For the text-containing cell, return its midpoint in (x, y) coordinate format. 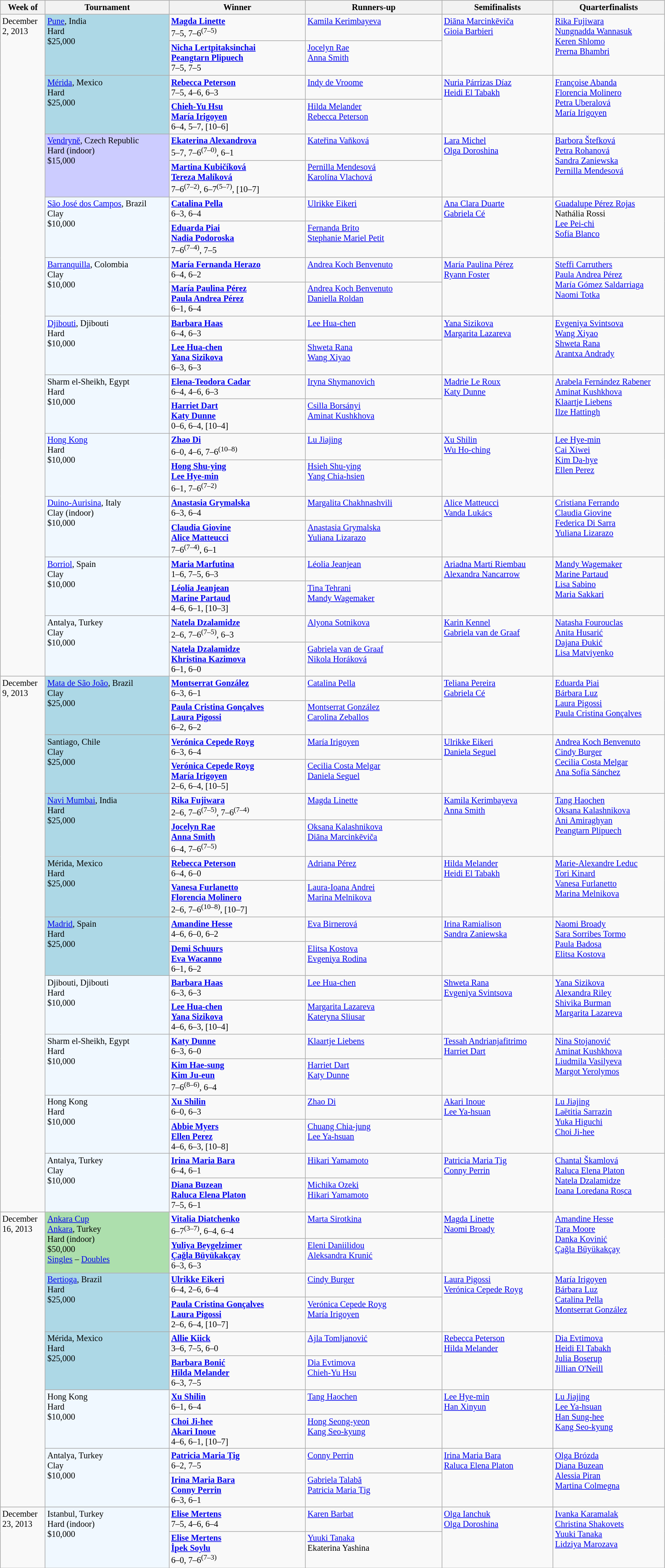
Evgeniya Svintsova Wang Xiyao Shweta Rana Arantxa Andrady (609, 345)
Madrid, Spain Hard $25,000 (108, 946)
Xu Shilin Wu Ho-ching (497, 464)
Fernanda Brito Stephanie Mariel Petit (374, 239)
Hsieh Shu-ying Yang Chia-hsien (374, 477)
Mata de São João, Brazil Clay $25,000 (108, 705)
Diana Buzean Raluca Elena Platon 7–5, 6–1 (238, 1195)
Barbara Bonić Hilda Melander 6–3, 7–5 (238, 1373)
Diāna Marcinkēviča Gioia Barbieri (497, 45)
Tina Tehrani Mandy Wagemaker (374, 598)
Akari Inoue Lee Ya-hsuan (497, 1124)
Demi Schuurs Eva Wacanno 6–1, 6–2 (238, 959)
Kateřina Vaňková (374, 147)
December 2, 2013 (23, 345)
Pune, India Hard $25,000 (108, 45)
Cecilia Costa Melgar Daniela Seguel (374, 776)
Chieh-Yu Hsu María Irigoyen 6–4, 5–7, [10–6] (238, 116)
Kim Hae-sung Kim Ju-eun 7–6(8–6), 6–4 (238, 1077)
Hilda Melander Rebecca Peterson (374, 116)
December 16, 2013 (23, 1360)
Mandy Wagemaker Marine Partaud Lisa Sabino Maria Sakkari (609, 586)
Jocelyn Rae Anna Smith 6–4, 7–6(7–5) (238, 838)
Magda Linette Naomi Broady (497, 1242)
Arabela Fernández Rabener Aminat Kushkhova Klaartje Liebens Ilze Hattingh (609, 403)
Ana Clara Duarte Gabriela Cé (497, 227)
Elise Mertens İpek Soylu 6–0, 7–6(7–3) (238, 1549)
Maria Marfutina 1–6, 7–5, 6–3 (238, 569)
Verónica Cepede Royg María Irigoyen 2–6, 6–4, [10–5] (238, 776)
Jocelyn Rae Anna Smith (374, 58)
Anastasia Grymalska 6–3, 6–4 (238, 508)
Week of (23, 7)
Cindy Burger (374, 1285)
Hilda Melander Heidi El Tabakh (497, 887)
Lu Jiajing (374, 446)
Dia Evtimova Heidi El Tabakh Julia Boserup Jillian O'Neill (609, 1361)
Vitalia Diatchenko 6–7(3–7), 6–4, 6–4 (238, 1225)
Nuria Párrizas Díaz Heidi El Tabakh (497, 104)
Navi Mumbai, India Hard $25,000 (108, 825)
Winner (238, 7)
Teliana Pereira Gabriela Cé (497, 705)
Klaartje Liebens (374, 1046)
Naomi Broady Sara Sorribes Tormo Paula Badosa Elitsa Kostova (609, 946)
Gabriela Talabă Patricia Maria Țig (374, 1490)
Alyona Sotnikova (374, 629)
Paula Cristina Gonçalves Laura Pigossi 6–2, 6–2 (238, 717)
Irina Maria Bara Conny Perrin 6–3, 6–1 (238, 1490)
December 9, 2013 (23, 944)
Catalina Pella 6–3, 6–4 (238, 209)
Conny Perrin (374, 1460)
Lu Jiajing Laëtitia Sarrazin Yuka Higuchi Choi Ji-hee (609, 1124)
Csilla Borsányi Aminat Kushkhova (374, 416)
Allie Kiick 3–6, 7–5, 6–0 (238, 1344)
Montserrat González Carolina Zeballos (374, 717)
Ulrikke Eikeri (374, 209)
Semifinalists (497, 7)
Yana Sizikova Alexandra Riley Shivika Burman Margarita Lazareva (609, 1004)
Santiago, Chile Clay $25,000 (108, 764)
Verónica Cepede Royg 6–3, 6–4 (238, 747)
Kamila Kerimbayeva (374, 28)
Ankara Cup Ankara, Turkey Hard (indoor) $50,000 Singles – Doubles (108, 1242)
Steffi Carruthers Paula Andrea Pérez María Gómez Saldarriaga Naomi Totka (609, 287)
Zhao Di 6–0, 4–6, 7–6(10–8) (238, 446)
Eleni Daniilidou Aleksandra Krunić (374, 1256)
Marie-Alexandre Leduc Tori Kinard Vanesa Furlanetto Marina Melnikova (609, 887)
Barbora Štefková Petra Rohanová Sandra Zaniewska Pernilla Mendesová (609, 165)
Françoise Abanda Florencia Molinero Petra Uberalová María Irigoyen (609, 104)
Catalina Pella (374, 688)
Karin Kennel Gabriela van de Graaf (497, 646)
Adriana Pérez (374, 868)
Barbara Haas 6–3, 6–3 (238, 988)
Tang Haochen (374, 1402)
Nicha Lertpitaksinchai Peangtarn Plipuech 7–5, 7–5 (238, 58)
Lu Jiajing Lee Ya-hsuan Han Sung-hee Kang Seo-kyung (609, 1419)
Irina Ramialison Sandra Zaniewska (497, 946)
Margarita Lazareva Kateryna Sliusar (374, 1017)
Shweta Rana Evgeniya Svintsova (497, 1004)
Marta Sirotkina (374, 1225)
Patricia Maria Țig Conny Perrin (497, 1183)
Laura Pigossi Verónica Cepede Royg (497, 1302)
Ariadna Martí Riembau Alexandra Nancarrow (497, 586)
Lee Hye-min Han Xinyun (497, 1419)
Olga Ianchuk Olga Doroshina (497, 1537)
Montserrat González 6–3, 6–1 (238, 688)
Iryna Shymanovich (374, 387)
María Fernanda Herazo 6–4, 6–2 (238, 269)
Chantal Škamlová Raluca Elena Platon Natela Dzalamidze Ioana Loredana Roșca (609, 1183)
Yuuki Tanaka Ekaterina Yashina (374, 1549)
Hikari Yamamoto (374, 1165)
Hong Shu-ying Lee Hye-min 6–1, 7–6(7–2) (238, 477)
Margalita Chakhnashvili (374, 508)
Guadalupe Pérez Rojas Nathália Rossi Lee Pei-chi Sofía Blanco (609, 227)
Tang Haochen Oksana Kalashnikova Ani Amiraghyan Peangtarn Plipuech (609, 825)
Patricia Maria Țig 6–2, 7–5 (238, 1460)
Karen Barbat (374, 1519)
María Irigoyen (374, 747)
Lara Michel Olga Doroshina (497, 165)
Eduarda Piai Bárbara Luz Laura Pigossi Paula Cristina Gonçalves (609, 705)
María Irigoyen Bárbara Luz Catalina Pella Montserrat González (609, 1302)
Yana Sizikova Margarita Lazareva (497, 345)
Elena-Teodora Cadar 6–4, 4–6, 6–3 (238, 387)
Ulrikke Eikeri Daniela Seguel (497, 764)
Magda Linette 7–5, 7–6(7–5) (238, 28)
Irina Maria Bara 6–4, 6–1 (238, 1165)
Ekaterina Alexandrova 5–7, 7–6(7–0), 6–1 (238, 147)
Andrea Koch Benvenuto (374, 269)
Cristiana Ferrando Claudia Giovine Federica Di Sarra Yuliana Lizarazo (609, 526)
Zhao Di (374, 1107)
Rebecca Peterson Hilda Melander (497, 1361)
Léolia Jeanjean Marine Partaud 4–6, 6–1, [10–3] (238, 598)
Irina Maria Bara Raluca Elena Platon (497, 1478)
Nina Stojanović Aminat Kushkhova Liudmila Vasilyeva Margot Yerolymos (609, 1065)
Elitsa Kostova Evgeniya Rodina (374, 959)
Anastasia Grymalska Yuliana Lizarazo (374, 539)
Duino-Aurisina, Italy Clay (indoor) $10,000 (108, 526)
Rika Fujiwara 2–6, 7–6(7–5), 7–6(7–4) (238, 806)
Elise Mertens 7–5, 4–6, 6–4 (238, 1519)
Choi Ji-hee Akari Inoue 4–6, 6–1, [10–7] (238, 1431)
Ivanka Karamalak Christina Shakovets Yuuki Tanaka Lidziya Marozava (609, 1537)
Yuliya Beygelzimer Çağla Büyükakçay 6–3, 6–3 (238, 1256)
Vanesa Furlanetto Florencia Molinero 2–6, 7–6(10–8), [10–7] (238, 899)
Indy de Vroome (374, 87)
Rebecca Peterson 7–5, 4–6, 6–3 (238, 87)
Ajla Tomljanović (374, 1344)
Dia Evtimova Chieh-Yu Hsu (374, 1373)
Alice Matteucci Vanda Lukács (497, 526)
Amandine Hesse 4–6, 6–0, 6–2 (238, 929)
Runners-up (374, 7)
Gabriela van de Graaf Nikola Horáková (374, 659)
Eduarda Piai Nadia Podoroska 7–6(7–4), 7–5 (238, 239)
Claudia Giovine Alice Matteucci 7–6(7–4), 6–1 (238, 539)
Magda Linette (374, 806)
Chuang Chia-jung Lee Ya-hsuan (374, 1136)
Tessah Andrianjafitrimo Harriet Dart (497, 1065)
Kamila Kerimbayeva Anna Smith (497, 825)
Abbie Myers Ellen Perez 4–6, 6–3, [10–8] (238, 1136)
María Paulina Pérez Paula Andrea Pérez 6–1, 6–4 (238, 299)
Tournament (108, 7)
Barbara Haas 6–4, 6–3 (238, 328)
Léolia Jeanjean (374, 569)
Andrea Koch Benvenuto Cindy Burger Cecilia Costa Melgar Ana Sofía Sánchez (609, 764)
Barranquilla, Colombia Clay $10,000 (108, 287)
Paula Cristina Gonçalves Laura Pigossi 2–6, 6–4, [10–7] (238, 1314)
Shweta Rana Wang Xiyao (374, 357)
Vendryně, Czech Republic Hard (indoor) $15,000 (108, 165)
Rika Fujiwara Nungnadda Wannasuk Keren Shlomo Prerna Bhambri (609, 45)
Pernilla Mendesová Karolína Vlachová (374, 178)
Lee Hua-chen Yana Sizikova 6–3, 6–3 (238, 357)
Natela Dzalamidze Khristina Kazimova 6–1, 6–0 (238, 659)
Hong Seong-yeon Kang Seo-kyung (374, 1431)
Xu Shilin 6–0, 6–3 (238, 1107)
December 23, 2013 (23, 1537)
Istanbul, Turkey Hard (indoor) $10,000 (108, 1537)
Quarterfinalists (609, 7)
Xu Shilin 6–1, 6–4 (238, 1402)
Ulrikke Eikeri 6–4, 2–6, 6–4 (238, 1285)
Harriet Dart Katy Dunne (374, 1077)
Amandine Hesse Tara Moore Danka Kovinić Çağla Büyükakçay (609, 1242)
Natasha Fourouclas Anita Husarić Dajana Đukić Lisa Matviyenko (609, 646)
Rebecca Peterson 6–4, 6–0 (238, 868)
Olga Brózda Diana Buzean Alessia Piran Martina Colmegna (609, 1478)
Lee Hua-chen Yana Sizikova 4–6, 6–3, [10–4] (238, 1017)
Bertioga, Brazil Hard $25,000 (108, 1302)
Oksana Kalashnikova Diāna Marcinkēviča (374, 838)
Martina Kubičíková Tereza Malíková 7–6(7–2), 6–7(5–7), [10–7] (238, 178)
Verónica Cepede Royg María Irigoyen (374, 1314)
Michika Ozeki Hikari Yamamoto (374, 1195)
São José dos Campos, Brazil Clay $10,000 (108, 227)
María Paulina Pérez Ryann Foster (497, 287)
Andrea Koch Benvenuto Daniella Roldan (374, 299)
Natela Dzalamidze 2–6, 7–6(7–5), 6–3 (238, 629)
Laura-Ioana Andrei Marina Melnikova (374, 899)
Eva Birnerová (374, 929)
Madrie Le Roux Katy Dunne (497, 403)
Borriol, Spain Clay $10,000 (108, 586)
Lee Hye-min Cai Xiwei Kim Da-hye Ellen Perez (609, 464)
Katy Dunne 6–3, 6–0 (238, 1046)
Harriet Dart Katy Dunne 0–6, 6–4, [10–4] (238, 416)
